Find where the given text appears and provide that cell's center as [x, y] coordinate. 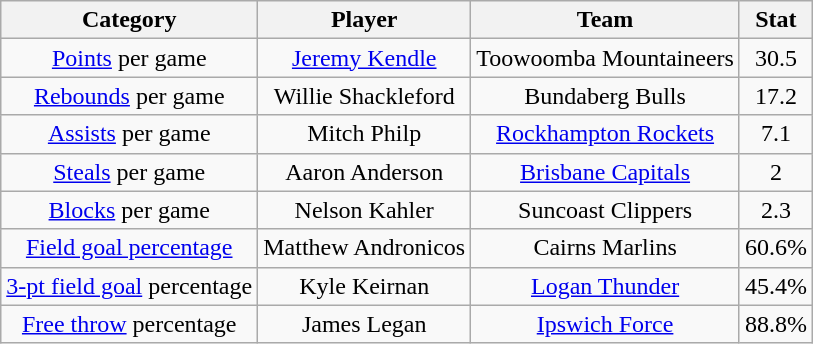
17.2 [776, 96]
Jeremy Kendle [364, 58]
7.1 [776, 134]
Matthew Andronicos [364, 248]
Mitch Philp [364, 134]
Brisbane Capitals [606, 172]
Nelson Kahler [364, 210]
3-pt field goal percentage [130, 286]
Willie Shackleford [364, 96]
Ipswich Force [606, 324]
Toowoomba Mountaineers [606, 58]
Bundaberg Bulls [606, 96]
Free throw percentage [130, 324]
James Legan [364, 324]
Logan Thunder [606, 286]
Cairns Marlins [606, 248]
Assists per game [130, 134]
Rebounds per game [130, 96]
Team [606, 20]
Kyle Keirnan [364, 286]
Player [364, 20]
Field goal percentage [130, 248]
45.4% [776, 286]
Points per game [130, 58]
88.8% [776, 324]
Steals per game [130, 172]
2.3 [776, 210]
Suncoast Clippers [606, 210]
2 [776, 172]
Blocks per game [130, 210]
Category [130, 20]
Rockhampton Rockets [606, 134]
60.6% [776, 248]
30.5 [776, 58]
Aaron Anderson [364, 172]
Stat [776, 20]
